Pinpoint the cell where the given text exists, returning its (X, Y) midpoint coordinate. 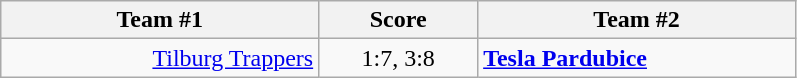
Tesla Pardubice (637, 58)
1:7, 3:8 (398, 58)
Team #2 (637, 20)
Team #1 (160, 20)
Tilburg Trappers (160, 58)
Score (398, 20)
